Return (x, y) of the center of cell containing provided text 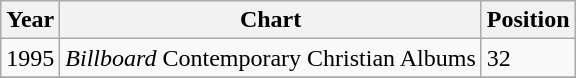
Year (30, 20)
Chart (271, 20)
Billboard Contemporary Christian Albums (271, 58)
Position (528, 20)
32 (528, 58)
1995 (30, 58)
